Capture the cell that displays the provided text and extract its [x, y] central coordinate. 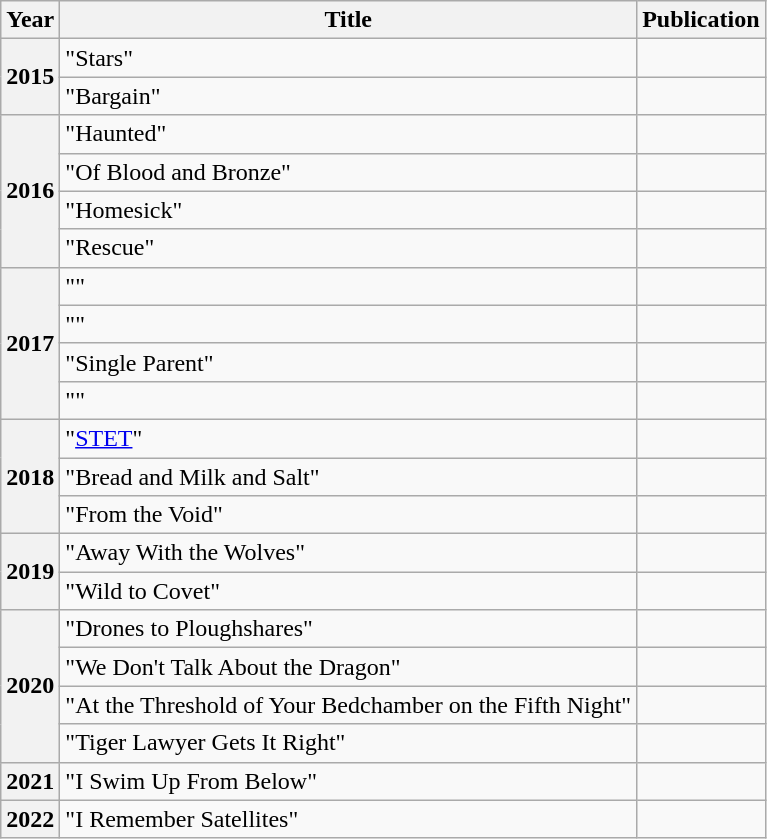
2015 [30, 77]
"Single Parent" [348, 362]
"From the Void" [348, 515]
Publication [701, 20]
"Wild to Covet" [348, 591]
2021 [30, 781]
"I Remember Satellites" [348, 819]
"Away With the Wolves" [348, 553]
2019 [30, 572]
"Tiger Lawyer Gets It Right" [348, 743]
"I Swim Up From Below" [348, 781]
2020 [30, 686]
"At the Threshold of Your Bedchamber on the Fifth Night" [348, 705]
"We Don't Talk About the Dragon" [348, 667]
2022 [30, 819]
Title [348, 20]
"Homesick" [348, 210]
Year [30, 20]
"Stars" [348, 58]
"STET" [348, 438]
"Haunted" [348, 134]
"Of Blood and Bronze" [348, 172]
"Bread and Milk and Salt" [348, 477]
2018 [30, 476]
"Drones to Ploughshares" [348, 629]
"Rescue" [348, 248]
2017 [30, 343]
2016 [30, 191]
"Bargain" [348, 96]
